Return (x, y) of the center of cell containing provided text 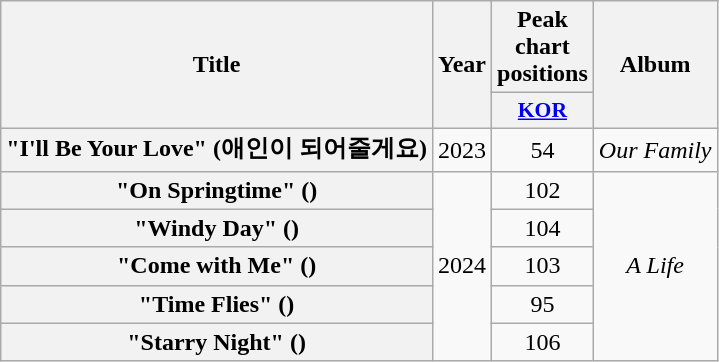
Album (655, 65)
Peak chart positions (543, 47)
106 (543, 342)
A Life (655, 266)
Year (462, 65)
104 (543, 228)
2023 (462, 150)
"Come with Me" () (217, 266)
"Windy Day" () (217, 228)
54 (543, 150)
KOR (543, 111)
Our Family (655, 150)
"I'll Be Your Love" (애인이 되어줄게요) (217, 150)
"On Springtime" () (217, 190)
95 (543, 304)
102 (543, 190)
"Starry Night" () (217, 342)
103 (543, 266)
2024 (462, 266)
Title (217, 65)
"Time Flies" () (217, 304)
